Search for the cell housing the specified text and yield its (X, Y) center coordinate. 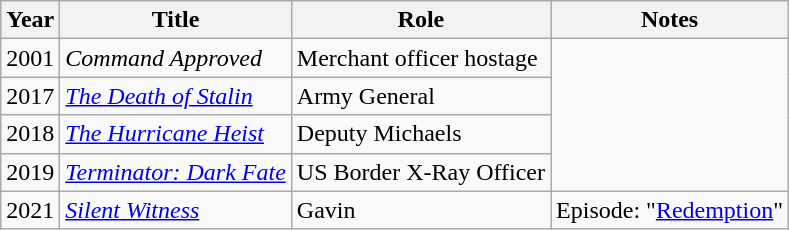
Title (176, 20)
Merchant officer hostage (420, 58)
Notes (670, 20)
Gavin (420, 210)
Role (420, 20)
The Death of Stalin (176, 96)
US Border X-Ray Officer (420, 172)
Year (30, 20)
The Hurricane Heist (176, 134)
2001 (30, 58)
2019 (30, 172)
Episode: "Redemption" (670, 210)
Army General (420, 96)
Terminator: Dark Fate (176, 172)
2018 (30, 134)
Command Approved (176, 58)
2021 (30, 210)
Silent Witness (176, 210)
2017 (30, 96)
Deputy Michaels (420, 134)
